Provide the [x, y] coordinate of the cell's center where the given text is located.  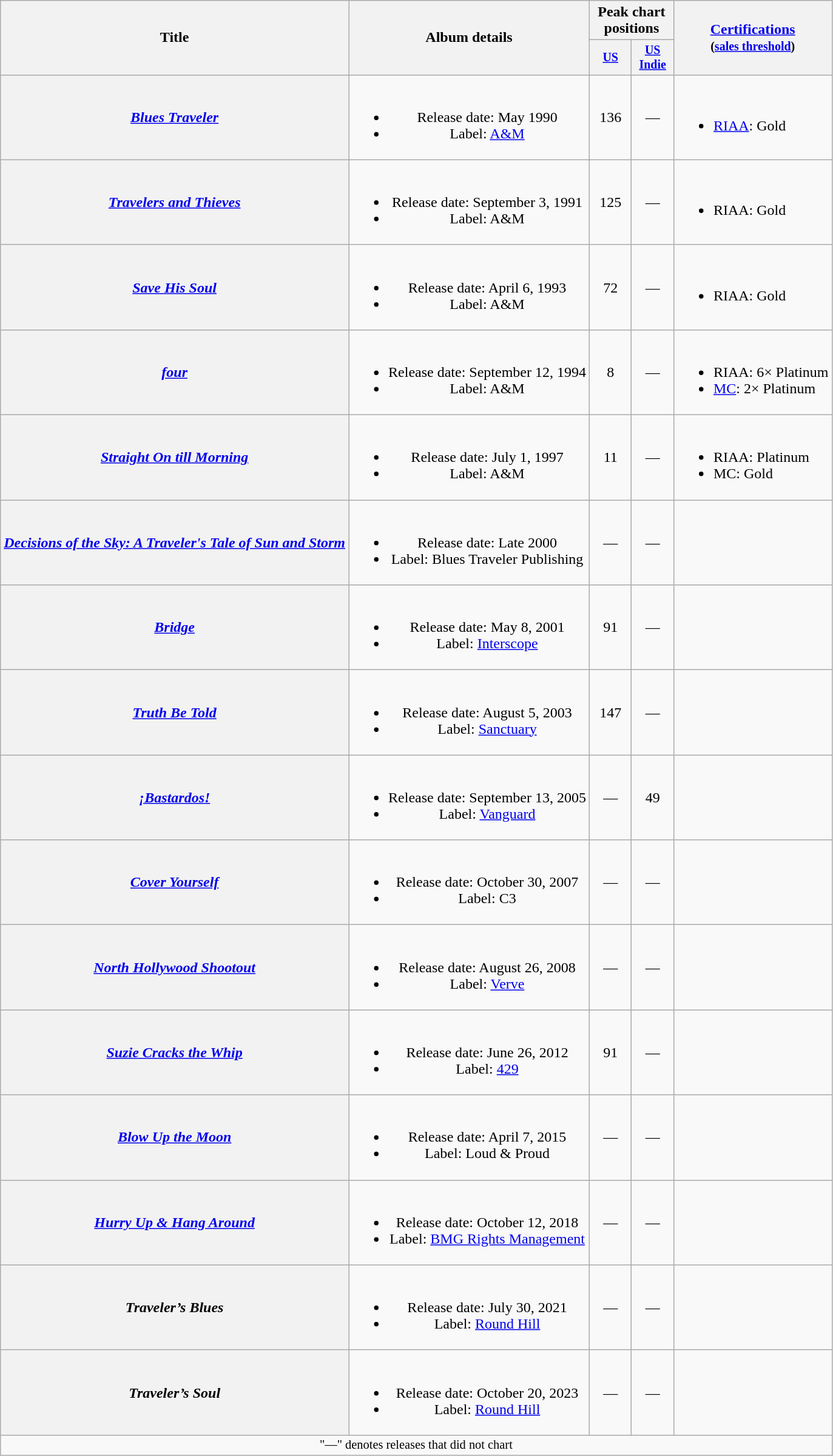
four [175, 372]
RIAA: PlatinumMC: Gold [752, 458]
Release date: July 30, 2021Label: Round Hill [470, 1307]
Release date: September 13, 2005Label: Vanguard [470, 797]
Album details [470, 38]
Traveler’s Blues [175, 1307]
Release date: October 12, 2018Label: BMG Rights Management [470, 1222]
Release date: September 12, 1994Label: A&M [470, 372]
Release date: April 7, 2015Label: Loud & Proud [470, 1137]
Travelers and Thieves [175, 202]
11 [610, 458]
North Hollywood Shootout [175, 967]
Release date: October 20, 2023Label: Round Hill [470, 1392]
Release date: May 8, 2001Label: Interscope [470, 628]
Release date: August 26, 2008Label: Verve [470, 967]
Traveler’s Soul [175, 1392]
Certifications(sales threshold) [752, 38]
RIAA: 6× PlatinumMC: 2× Platinum [752, 372]
Decisions of the Sky: A Traveler's Tale of Sun and Storm [175, 543]
Save His Soul [175, 287]
Release date: July 1, 1997Label: A&M [470, 458]
Hurry Up & Hang Around [175, 1222]
125 [610, 202]
Straight On till Morning [175, 458]
Release date: April 6, 1993Label: A&M [470, 287]
Release date: September 3, 1991Label: A&M [470, 202]
49 [653, 797]
Release date: August 5, 2003Label: Sanctuary [470, 713]
Blues Traveler [175, 117]
Title [175, 38]
¡Bastardos! [175, 797]
72 [610, 287]
Peak chart positions [631, 21]
Release date: Late 2000Label: Blues Traveler Publishing [470, 543]
"—" denotes releases that did not chart [416, 1445]
Cover Yourself [175, 882]
US Indie [653, 57]
136 [610, 117]
Release date: June 26, 2012Label: 429 [470, 1052]
Blow Up the Moon [175, 1137]
Suzie Cracks the Whip [175, 1052]
8 [610, 372]
Release date: October 30, 2007Label: C3 [470, 882]
Bridge [175, 628]
US [610, 57]
Truth Be Told [175, 713]
Release date: May 1990Label: A&M [470, 117]
147 [610, 713]
